Capture the cell that displays the provided text and extract its (X, Y) central coordinate. 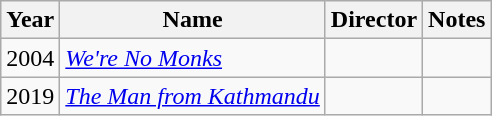
Director (374, 20)
Name (193, 20)
2019 (30, 96)
Notes (457, 20)
The Man from Kathmandu (193, 96)
We're No Monks (193, 58)
2004 (30, 58)
Year (30, 20)
